Extract the [X, Y] coordinate from the center of the cell holding the provided text.  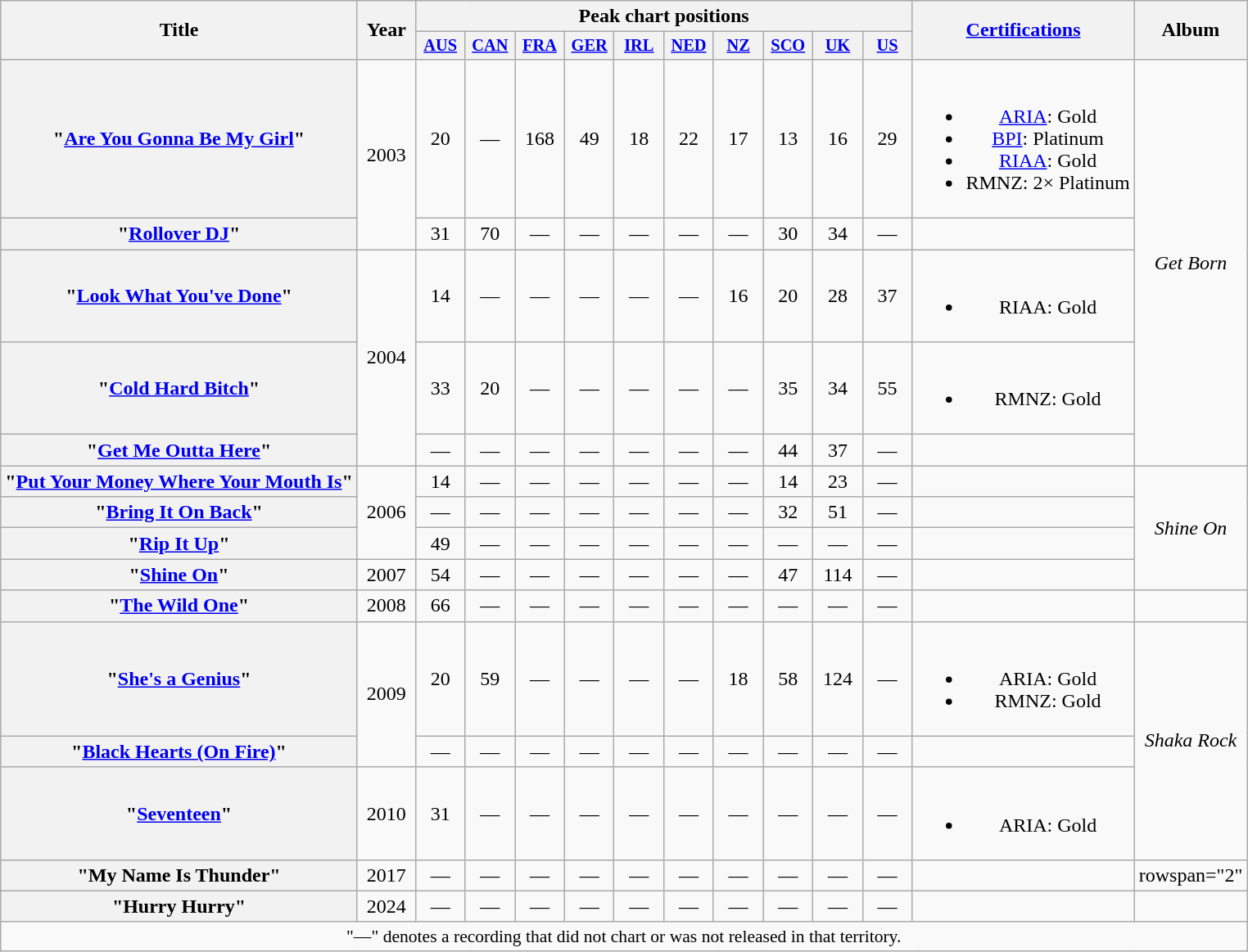
168 [540, 138]
55 [888, 388]
Title [179, 30]
22 [690, 138]
2006 [387, 512]
Shine On [1191, 528]
FRA [540, 46]
2017 [387, 875]
Year [387, 30]
RIAA: Gold [1024, 296]
RMNZ: Gold [1024, 388]
"Rip It Up" [179, 544]
124 [839, 679]
2003 [387, 154]
Album [1191, 30]
33 [441, 388]
"—" denotes a recording that did not chart or was not released in that territory. [624, 936]
US [888, 46]
NED [690, 46]
66 [441, 606]
"Look What You've Done" [179, 296]
"Are You Gonna Be My Girl" [179, 138]
2008 [387, 606]
UK [839, 46]
35 [788, 388]
Peak chart positions [663, 16]
2010 [387, 814]
CAN [490, 46]
GER [590, 46]
"The Wild One" [179, 606]
30 [788, 234]
54 [441, 575]
AUS [441, 46]
Get Born [1191, 262]
2009 [387, 694]
44 [788, 450]
ARIA: GoldBPI: PlatinumRIAA: GoldRMNZ: 2× Platinum [1024, 138]
58 [788, 679]
"Rollover DJ" [179, 234]
13 [788, 138]
IRL [639, 46]
28 [839, 296]
17 [739, 138]
2007 [387, 575]
"Bring It On Back" [179, 512]
ARIA: GoldRMNZ: Gold [1024, 679]
"Black Hearts (On Fire)" [179, 751]
Certifications [1024, 30]
"Get Me Outta Here" [179, 450]
"Seventeen" [179, 814]
rowspan="2" [1191, 875]
"She's a Genius" [179, 679]
SCO [788, 46]
NZ [739, 46]
47 [788, 575]
"My Name Is Thunder" [179, 875]
59 [490, 679]
70 [490, 234]
Shaka Rock [1191, 740]
32 [788, 512]
2004 [387, 358]
"Put Your Money Where Your Mouth Is" [179, 481]
2024 [387, 906]
"Cold Hard Bitch" [179, 388]
"Shine On" [179, 575]
23 [839, 481]
"Hurry Hurry" [179, 906]
ARIA: Gold [1024, 814]
51 [839, 512]
29 [888, 138]
114 [839, 575]
